Extract the (X, Y) coordinate from the center of the cell holding the provided text.  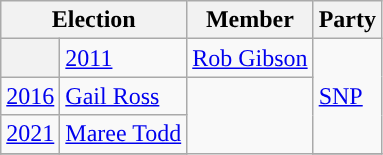
Party (347, 20)
Election (94, 20)
2011 (124, 58)
SNP (347, 96)
2021 (30, 134)
2016 (30, 96)
Maree Todd (124, 134)
Member (250, 20)
Gail Ross (124, 96)
Rob Gibson (250, 58)
